Find where the given text appears and provide that cell's center as [X, Y] coordinate. 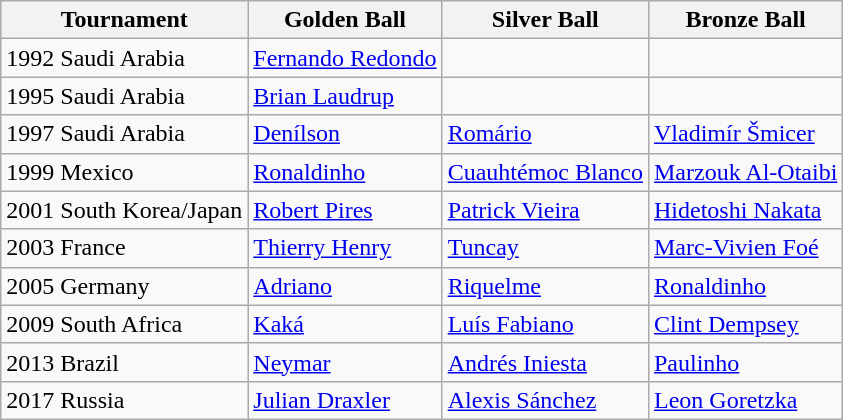
Hidetoshi Nakata [745, 210]
Tournament [124, 20]
Marzouk Al-Otaibi [745, 172]
Paulinho [745, 362]
Luís Fabiano [545, 324]
Silver Ball [545, 20]
Julian Draxler [345, 400]
Kaká [345, 324]
Vladimír Šmicer [745, 134]
2005 Germany [124, 286]
Robert Pires [345, 210]
2009 South Africa [124, 324]
1999 Mexico [124, 172]
Cuauhtémoc Blanco [545, 172]
Bronze Ball [745, 20]
1995 Saudi Arabia [124, 96]
Leon Goretzka [745, 400]
2017 Russia [124, 400]
Brian Laudrup [345, 96]
Romário [545, 134]
2013 Brazil [124, 362]
Alexis Sánchez [545, 400]
Neymar [345, 362]
1992 Saudi Arabia [124, 58]
1997 Saudi Arabia [124, 134]
Marc-Vivien Foé [745, 248]
Clint Dempsey [745, 324]
Tuncay [545, 248]
Golden Ball [345, 20]
Denílson [345, 134]
Patrick Vieira [545, 210]
Fernando Redondo [345, 58]
2003 France [124, 248]
Andrés Iniesta [545, 362]
Thierry Henry [345, 248]
Adriano [345, 286]
2001 South Korea/Japan [124, 210]
Riquelme [545, 286]
